Provide the (X, Y) coordinate of the cell's center where the given text is located.  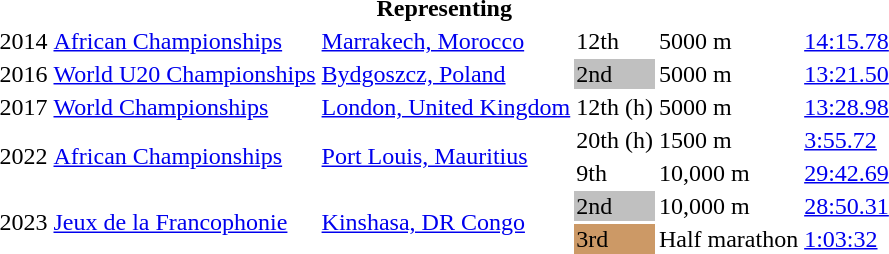
Marrakech, Morocco (446, 41)
9th (615, 173)
World U20 Championships (184, 74)
Kinshasa, DR Congo (446, 222)
Bydgoszcz, Poland (446, 74)
20th (h) (615, 140)
12th (h) (615, 107)
Jeux de la Francophonie (184, 222)
Half marathon (728, 239)
12th (615, 41)
World Championships (184, 107)
3rd (615, 239)
Port Louis, Mauritius (446, 156)
London, United Kingdom (446, 107)
1500 m (728, 140)
